Detect which cell encompasses the target text, then output its (X, Y) center coordinate. 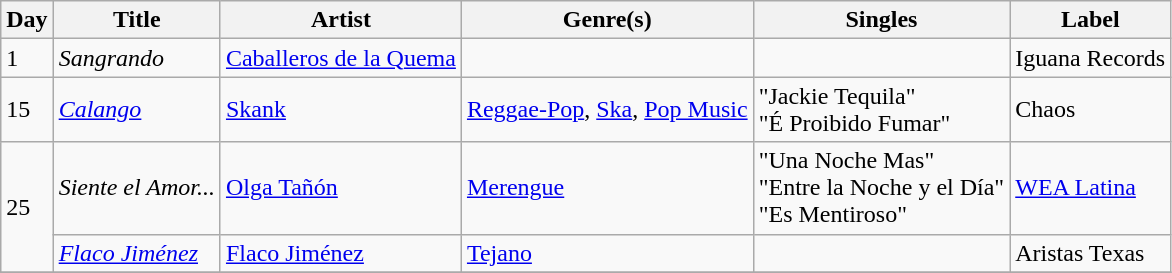
Calango (136, 110)
Genre(s) (607, 20)
Olga Tañón (340, 188)
Day (27, 20)
Siente el Amor... (136, 188)
Label (1090, 20)
Singles (882, 20)
Title (136, 20)
Artist (340, 20)
Aristas Texas (1090, 253)
25 (27, 207)
Iguana Records (1090, 58)
Merengue (607, 188)
WEA Latina (1090, 188)
Caballeros de la Quema (340, 58)
Reggae-Pop, Ska, Pop Music (607, 110)
Sangrando (136, 58)
"Jackie Tequila""É Proibido Fumar" (882, 110)
Skank (340, 110)
1 (27, 58)
Tejano (607, 253)
15 (27, 110)
Chaos (1090, 110)
"Una Noche Mas""Entre la Noche y el Día""Es Mentiroso" (882, 188)
